Output the [X, Y] coordinate of the center of the cell containing the given text.  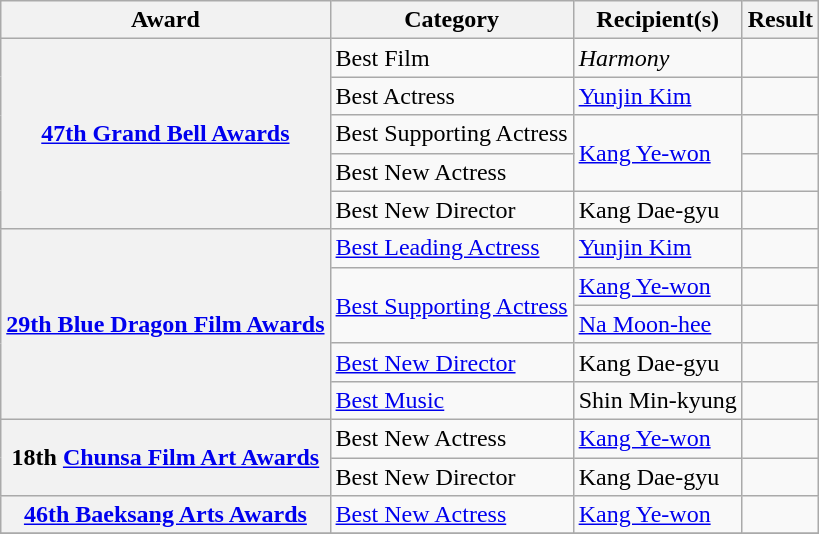
18th Chunsa Film Art Awards [166, 457]
Recipient(s) [658, 20]
Best Film [452, 58]
Shin Min-kyung [658, 400]
Category [452, 20]
Best Leading Actress [452, 248]
47th Grand Bell Awards [166, 134]
29th Blue Dragon Film Awards [166, 324]
Award [166, 20]
46th Baeksang Arts Awards [166, 515]
Result [780, 20]
Harmony [658, 58]
Best Music [452, 400]
Na Moon-hee [658, 324]
Best Actress [452, 96]
